Pinpoint the cell where the given text exists, returning its [x, y] midpoint coordinate. 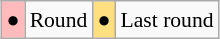
Round [59, 20]
Last round [168, 20]
